Detect which cell encompasses the target text, then output its (X, Y) center coordinate. 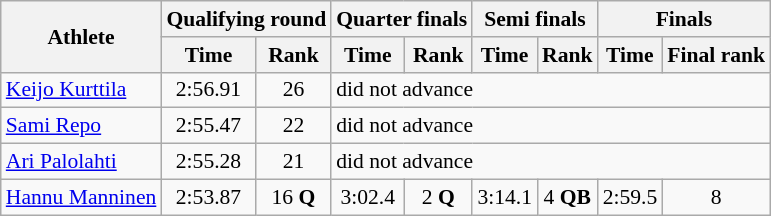
21 (294, 162)
Athlete (82, 36)
Semi finals (534, 19)
26 (294, 90)
2:55.47 (208, 126)
16 Q (294, 197)
4 QB (568, 197)
2:55.28 (208, 162)
22 (294, 126)
Ari Palolahti (82, 162)
Sami Repo (82, 126)
2:56.91 (208, 90)
8 (716, 197)
Keijo Kurttila (82, 90)
Qualifying round (246, 19)
Final rank (716, 55)
3:14.1 (504, 197)
2:59.5 (630, 197)
Quarter finals (402, 19)
2:53.87 (208, 197)
3:02.4 (368, 197)
2 Q (438, 197)
Hannu Manninen (82, 197)
Finals (684, 19)
